From the cell containing the given text, extract its center point as [X, Y] coordinate. 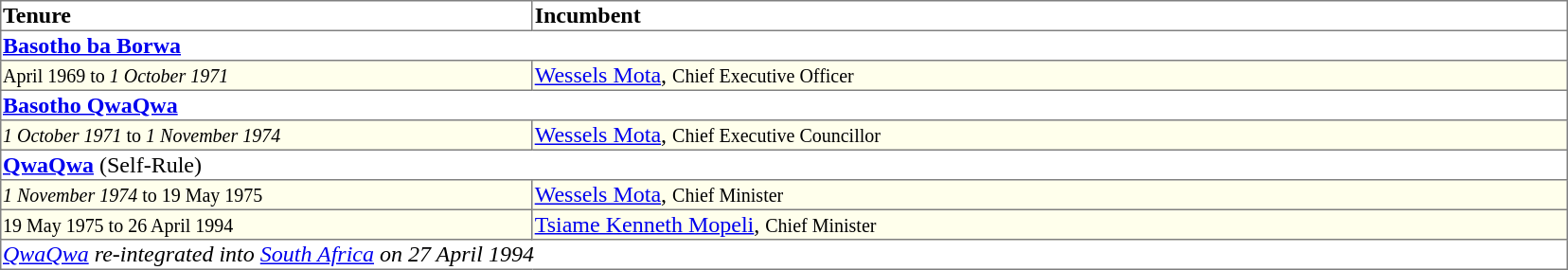
QwaQwa (Self-Rule) [784, 165]
1 October 1971 to 1 November 1974 [267, 135]
April 1969 to 1 October 1971 [267, 76]
1 November 1974 to 19 May 1975 [267, 195]
Tsiame Kenneth Mopeli, Chief Minister [1049, 225]
Basotho ba Borwa [784, 45]
Incumbent [1049, 16]
Tenure [267, 16]
QwaQwa re-integrated into South Africa on 27 April 1994 [784, 255]
Basotho QwaQwa [784, 105]
Wessels Mota, Chief Executive Councillor [1049, 135]
Wessels Mota, Chief Minister [1049, 195]
19 May 1975 to 26 April 1994 [267, 225]
Wessels Mota, Chief Executive Officer [1049, 76]
